Return [X, Y] of the center of cell containing provided text 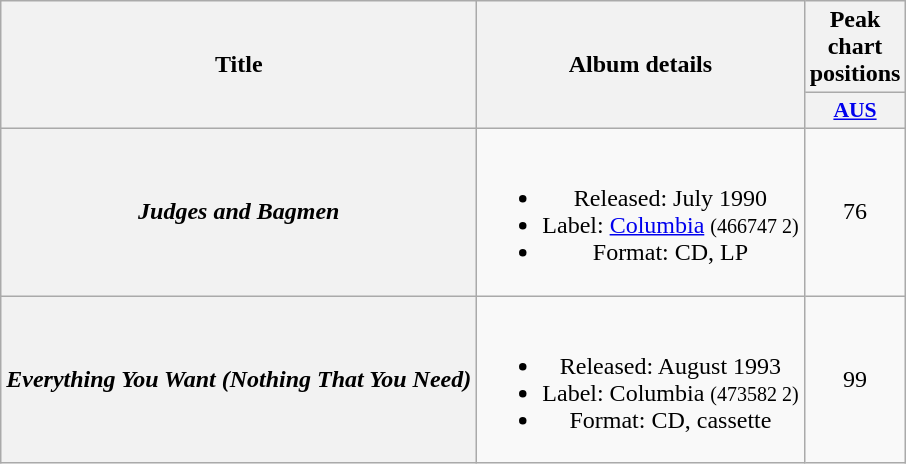
Peak chart positions [855, 47]
Released: July 1990Label: Columbia (466747 2)Format: CD, LP [640, 212]
Everything You Want (Nothing That You Need) [239, 380]
Released: August 1993Label: Columbia (473582 2)Format: CD, cassette [640, 380]
Album details [640, 65]
AUS [855, 111]
Judges and Bagmen [239, 212]
76 [855, 212]
99 [855, 380]
Title [239, 65]
